Search for the cell housing the specified text and yield its [X, Y] center coordinate. 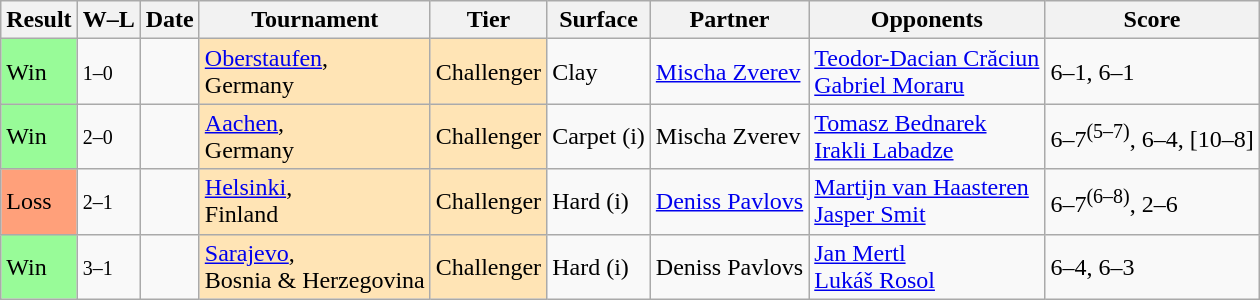
2–1 [108, 202]
Result [39, 20]
Clay [599, 72]
2–0 [108, 136]
6–7(6–8), 2–6 [1152, 202]
Opponents [927, 20]
W–L [108, 20]
3–1 [108, 266]
6–1, 6–1 [1152, 72]
Oberstaufen, Germany [314, 72]
Carpet (i) [599, 136]
Helsinki, Finland [314, 202]
Tier [488, 20]
Tournament [314, 20]
6–4, 6–3 [1152, 266]
6–7(5–7), 6–4, [10–8] [1152, 136]
Jan Mertl Lukáš Rosol [927, 266]
Loss [39, 202]
Surface [599, 20]
Date [170, 20]
Martijn van Haasteren Jasper Smit [927, 202]
1–0 [108, 72]
Partner [729, 20]
Aachen, Germany [314, 136]
Tomasz Bednarek Irakli Labadze [927, 136]
Teodor-Dacian Crăciun Gabriel Moraru [927, 72]
Sarajevo, Bosnia & Herzegovina [314, 266]
Score [1152, 20]
